Search for the cell housing the specified text and yield its (X, Y) center coordinate. 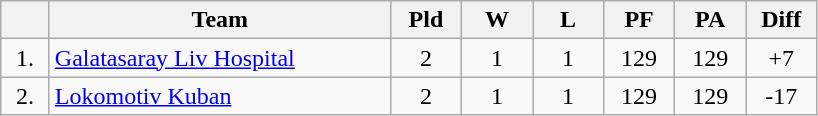
-17 (782, 96)
1. (26, 58)
W (496, 20)
PF (640, 20)
Galatasaray Liv Hospital (220, 58)
PA (710, 20)
Diff (782, 20)
+7 (782, 58)
L (568, 20)
Team (220, 20)
2. (26, 96)
Lokomotiv Kuban (220, 96)
Pld (426, 20)
